Return (X, Y) of the center of cell containing provided text 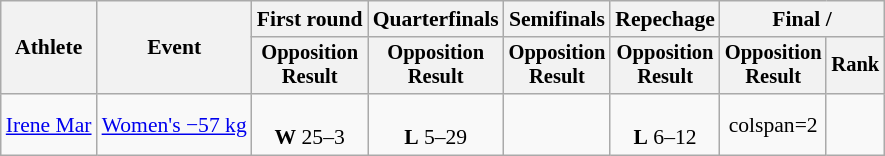
Athlete (49, 48)
Women's −57 kg (174, 124)
Repechage (665, 19)
Semifinals (558, 19)
Irene Mar (49, 124)
Final / (802, 19)
W 25–3 (310, 124)
L 5–29 (436, 124)
Rank (855, 66)
Event (174, 48)
L 6–12 (665, 124)
Quarterfinals (436, 19)
First round (310, 19)
colspan=2 (774, 124)
